Return the (X, Y) coordinate for the center point of the cell that contains the specified text.  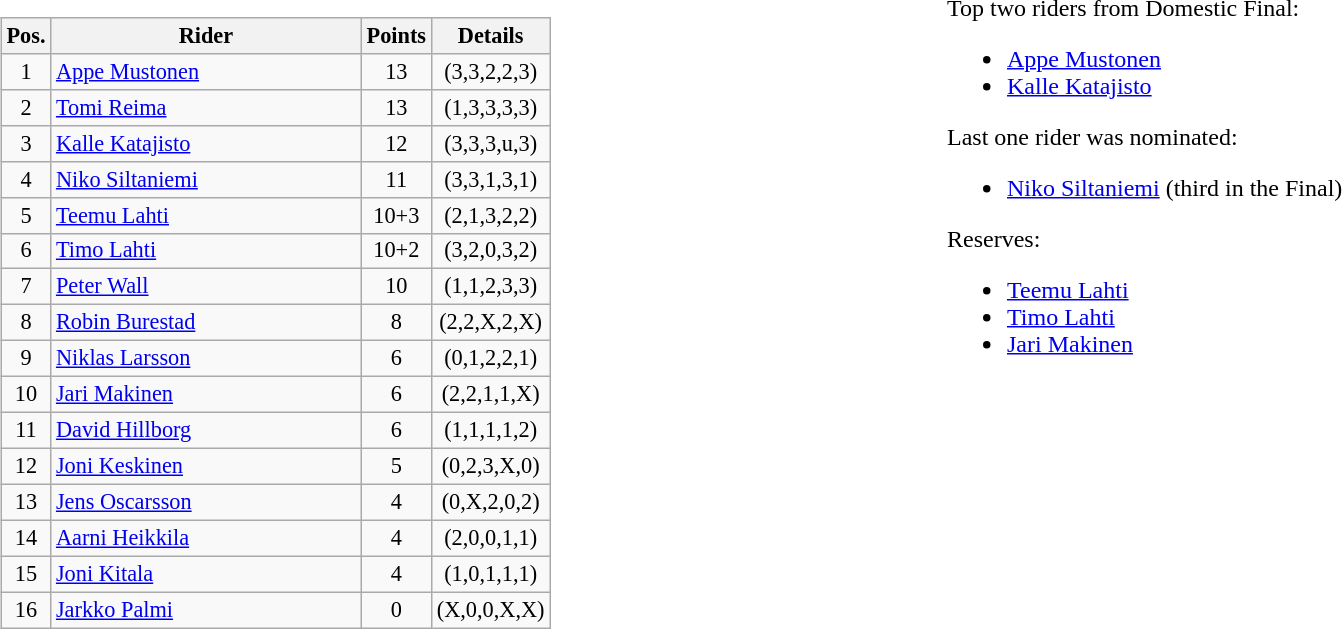
3 (26, 143)
Robin Burestad (206, 323)
Aarni Heikkila (206, 538)
Jarkko Palmi (206, 610)
Joni Kitala (206, 574)
(X,0,0,X,X) (491, 610)
Kalle Katajisto (206, 143)
2 (26, 107)
(0,2,3,X,0) (491, 466)
7 (26, 287)
Jens Oscarsson (206, 502)
(0,1,2,2,1) (491, 359)
14 (26, 538)
Rider (206, 36)
Pos. (26, 36)
10+2 (396, 251)
Jari Makinen (206, 395)
(1,3,3,3,3) (491, 107)
(3,2,0,3,2) (491, 251)
(2,2,X,2,X) (491, 323)
(0,X,2,0,2) (491, 502)
Tomi Reima (206, 107)
10+3 (396, 215)
(2,1,3,2,2) (491, 215)
(2,0,0,1,1) (491, 538)
(2,2,1,1,X) (491, 395)
Timo Lahti (206, 251)
Niko Siltaniemi (206, 179)
Points (396, 36)
David Hillborg (206, 431)
Niklas Larsson (206, 359)
15 (26, 574)
Details (491, 36)
(3,3,3,u,3) (491, 143)
9 (26, 359)
1 (26, 71)
16 (26, 610)
(1,1,2,3,3) (491, 287)
(1,0,1,1,1) (491, 574)
0 (396, 610)
Appe Mustonen (206, 71)
(3,3,1,3,1) (491, 179)
(1,1,1,1,2) (491, 431)
(3,3,2,2,3) (491, 71)
Teemu Lahti (206, 215)
Peter Wall (206, 287)
Joni Keskinen (206, 466)
